Determine the (X, Y) coordinate at the center of the cell enclosing the given text.  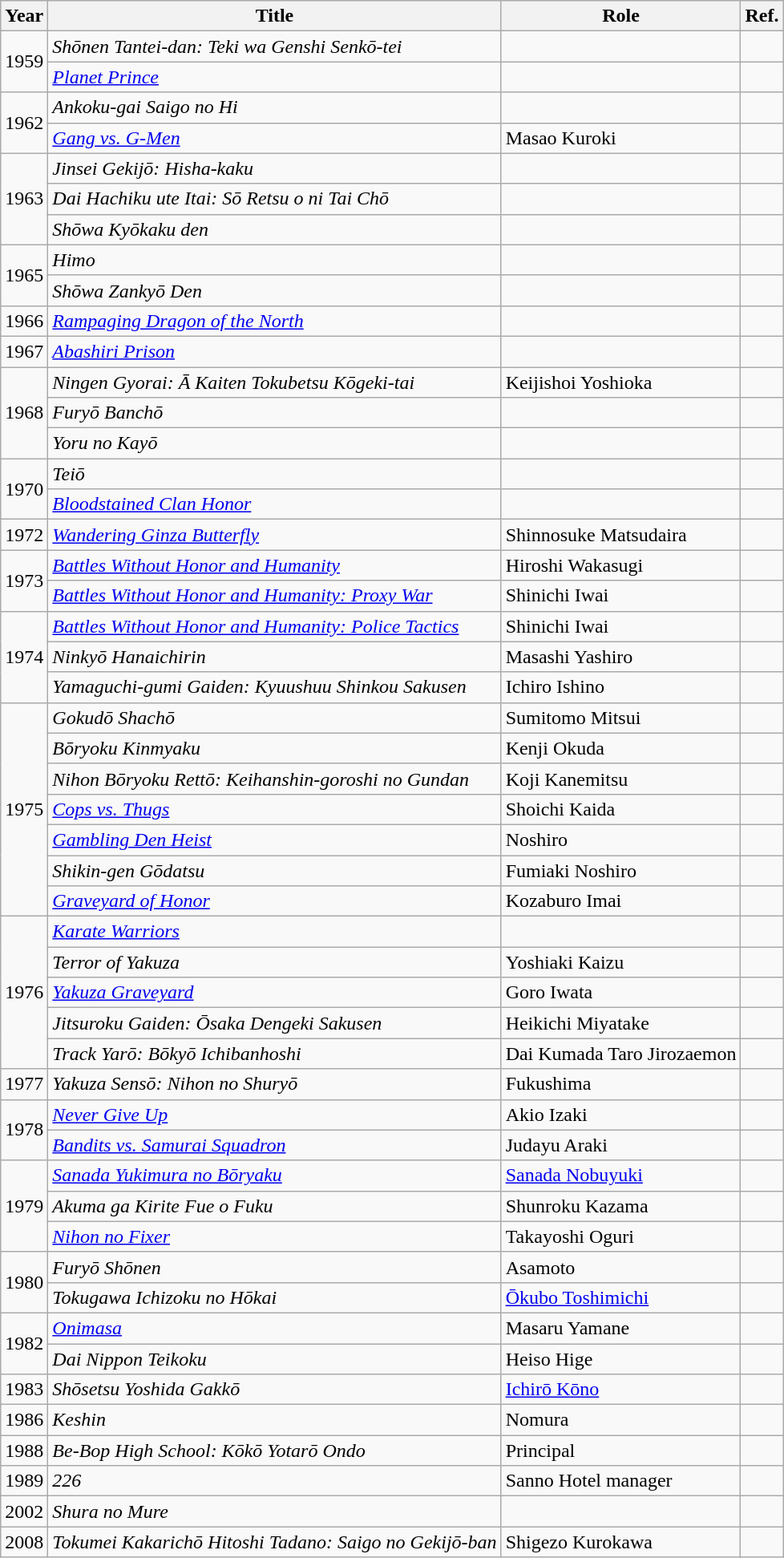
1965 (24, 275)
1967 (24, 351)
Battles Without Honor and Humanity: Proxy War (274, 596)
Ninkyō Hanaichirin (274, 657)
2008 (24, 1542)
Dai Nippon Teikoku (274, 1359)
Yoru no Kayō (274, 443)
Ref. (762, 16)
Akuma ga Kirite Fue o Fuku (274, 1206)
Year (24, 16)
Teiō (274, 474)
Shōsetsu Yoshida Gakkō (274, 1390)
Akio Izaki (620, 1115)
1966 (24, 321)
1968 (24, 413)
1986 (24, 1420)
1972 (24, 535)
2002 (24, 1511)
Shōwa Kyōkaku den (274, 229)
Ankoku-gai Saigo no Hi (274, 107)
Terror of Yakuza (274, 962)
Shikin-gen Gōdatsu (274, 870)
Asamoto (620, 1267)
Wandering Ginza Butterfly (274, 535)
Noshiro (620, 840)
Shōnen Tantei-dan: Teki wa Genshi Senkō-tei (274, 47)
Cops vs. Thugs (274, 809)
1962 (24, 123)
Bloodstained Clan Honor (274, 504)
Ichirō Kōno (620, 1390)
Dai Kumada Taro Jirozaemon (620, 1054)
Fukushima (620, 1084)
1979 (24, 1206)
Masashi Yashiro (620, 657)
Jinsei Gekijō: Hisha-kaku (274, 168)
Role (620, 16)
Onimasa (274, 1328)
Sumitomo Mitsui (620, 718)
Heikichi Miyatake (620, 1023)
Keijishoi Yoshioka (620, 382)
1974 (24, 657)
Bōryoku Kinmyaku (274, 748)
Shoichi Kaida (620, 809)
Gambling Den Heist (274, 840)
Shigezo Kurokawa (620, 1542)
1970 (24, 489)
Ichiro Ishino (620, 687)
Yakuza Sensō: Nihon no Shuryō (274, 1084)
Nihon no Fixer (274, 1236)
Graveyard of Honor (274, 901)
Karate Warriors (274, 932)
Tokumei Kakarichō Hitoshi Tadano: Saigo no Gekijō-ban (274, 1542)
Never Give Up (274, 1115)
1982 (24, 1343)
Gokudō Shachō (274, 718)
Rampaging Dragon of the North (274, 321)
Title (274, 16)
Nomura (620, 1420)
Shunroku Kazama (620, 1206)
Nihon Bōryoku Rettō: Keihanshin-goroshi no Gundan (274, 779)
Track Yarō: Bōkyō Ichibanhoshi (274, 1054)
Ōkubo Toshimichi (620, 1297)
Keshin (274, 1420)
Tokugawa Ichizoku no Hōkai (274, 1297)
Principal (620, 1451)
226 (274, 1481)
1963 (24, 199)
Masao Kuroki (620, 138)
1975 (24, 809)
Sanno Hotel manager (620, 1481)
1983 (24, 1390)
Takayoshi Oguri (620, 1236)
Planet Prince (274, 77)
Koji Kanemitsu (620, 779)
1973 (24, 581)
Ningen Gyorai: Ā Kaiten Tokubetsu Kōgeki-tai (274, 382)
Gang vs. G-Men (274, 138)
Be-Bop High School: Kōkō Yotarō Ondo (274, 1451)
Shōwa Zankyō Den (274, 290)
Battles Without Honor and Humanity: Police Tactics (274, 626)
Sanada Nobuyuki (620, 1176)
Battles Without Honor and Humanity (274, 565)
Yakuza Graveyard (274, 993)
Shura no Mure (274, 1511)
1978 (24, 1130)
Furyō Banchō (274, 413)
Dai Hachiku ute Itai: Sō Retsu o ni Tai Chō (274, 199)
Shinnosuke Matsudaira (620, 535)
Jitsuroku Gaiden: Ōsaka Dengeki Sakusen (274, 1023)
1988 (24, 1451)
1980 (24, 1282)
1977 (24, 1084)
Sanada Yukimura no Bōryaku (274, 1176)
Kozaburo Imai (620, 901)
Bandits vs. Samurai Squadron (274, 1145)
Heiso Hige (620, 1359)
Yoshiaki Kaizu (620, 962)
Kenji Okuda (620, 748)
1989 (24, 1481)
Furyō Shōnen (274, 1267)
Yamaguchi-gumi Gaiden: Kyuushuu Shinkou Sakusen (274, 687)
Abashiri Prison (274, 351)
1976 (24, 993)
Goro Iwata (620, 993)
1959 (24, 62)
Hiroshi Wakasugi (620, 565)
Himo (274, 260)
Judayu Araki (620, 1145)
Fumiaki Noshiro (620, 870)
Masaru Yamane (620, 1328)
